Pinpoint the cell where the given text exists, returning its (x, y) midpoint coordinate. 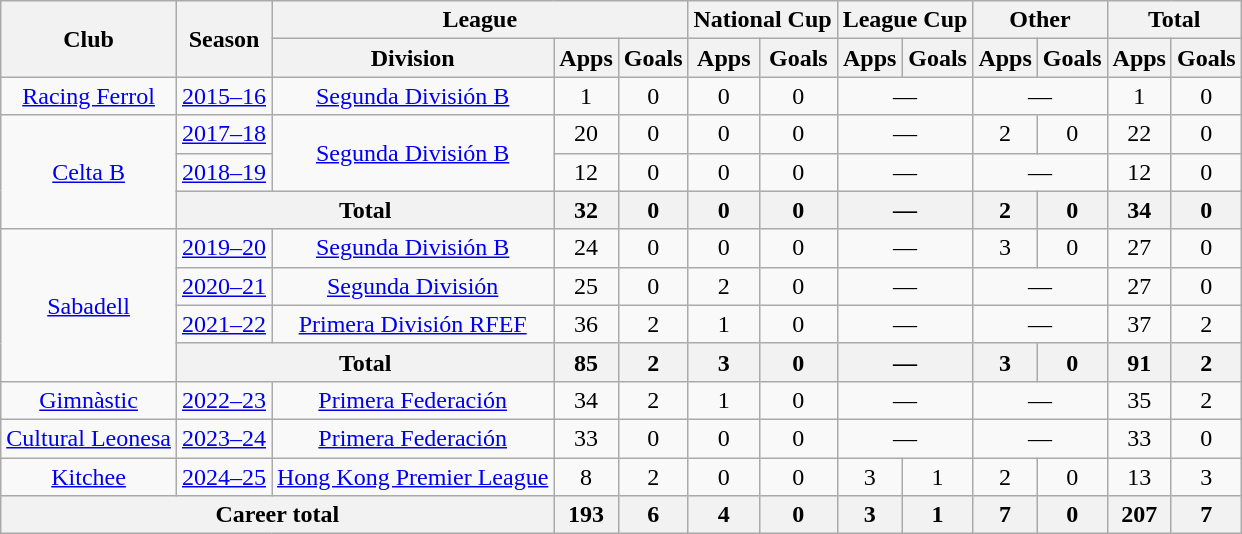
Racing Ferrol (89, 96)
4 (724, 515)
Division (413, 58)
37 (1139, 324)
2021–22 (224, 324)
2024–25 (224, 477)
193 (586, 515)
35 (1139, 400)
National Cup (762, 20)
League Cup (905, 20)
Cultural Leonesa (89, 438)
Primera División RFEF (413, 324)
Club (89, 39)
2015–16 (224, 96)
Other (1040, 20)
8 (586, 477)
Hong Kong Premier League (413, 477)
13 (1139, 477)
32 (586, 210)
Sabadell (89, 305)
20 (586, 134)
Kitchee (89, 477)
League (480, 20)
2017–18 (224, 134)
36 (586, 324)
Season (224, 39)
2018–19 (224, 172)
22 (1139, 134)
Segunda División (413, 286)
85 (586, 362)
2020–21 (224, 286)
2023–24 (224, 438)
Career total (278, 515)
Celta B (89, 172)
6 (653, 515)
25 (586, 286)
Gimnàstic (89, 400)
207 (1139, 515)
91 (1139, 362)
2019–20 (224, 248)
24 (586, 248)
2022–23 (224, 400)
